Capture the cell that displays the provided text and extract its [x, y] central coordinate. 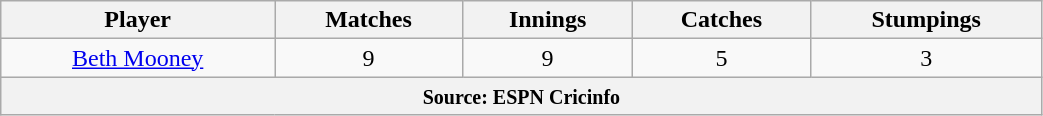
Player [138, 20]
Stumpings [926, 20]
Source: ESPN Cricinfo [522, 96]
Beth Mooney [138, 58]
Matches [369, 20]
Innings [548, 20]
Catches [722, 20]
5 [722, 58]
3 [926, 58]
